Locate the cell with the specified text and output its (x, y) center coordinate. 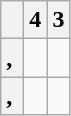
4 (36, 20)
3 (58, 20)
